Locate the cell with the specified text and output its (x, y) center coordinate. 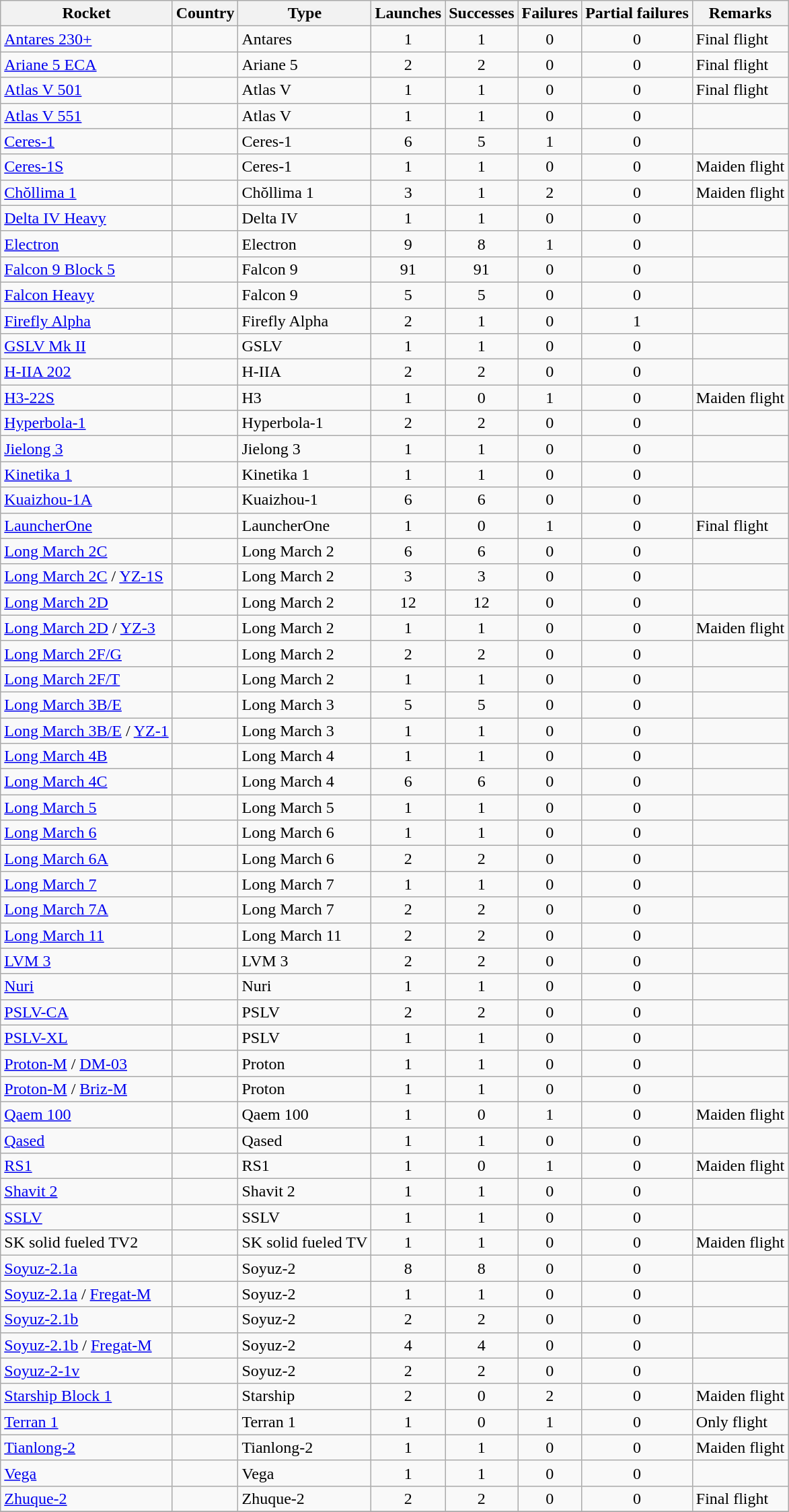
Long March 6A (86, 859)
Starship (305, 1396)
Antares 230+ (86, 39)
Falcon 9 Block 5 (86, 269)
Long March 2F/G (86, 653)
Type (305, 13)
Proton-M / DM-03 (86, 1063)
Falcon Heavy (86, 295)
Delta IV Heavy (86, 218)
Soyuz-2-1v (86, 1371)
Delta IV (305, 218)
Partial failures (638, 13)
Atlas V 551 (86, 116)
Soyuz-2.1a / Fregat-M (86, 1294)
PSLV-CA (86, 1012)
Long March 3B/E / YZ-1 (86, 730)
Successes (482, 13)
Remarks (740, 13)
Long March 7A (86, 910)
Kuaizhou-1 (305, 500)
Long March 3B/E (86, 705)
9 (408, 244)
Starship Block 1 (86, 1396)
Ariane 5 (305, 65)
Long March 4B (86, 756)
Kuaizhou-1A (86, 500)
GSLV (305, 347)
H-IIA (305, 372)
Long March 4C (86, 782)
SK solid fueled TV2 (86, 1243)
Ceres-1S (86, 167)
Soyuz-2.1b (86, 1320)
Rocket (86, 13)
H-IIA 202 (86, 372)
Long March 2D (86, 602)
Antares (305, 39)
Country (205, 13)
Proton-M / Briz-M (86, 1089)
H3-22S (86, 398)
Soyuz-2.1b / Fregat-M (86, 1345)
SK solid fueled TV (305, 1243)
Long March 2F/T (86, 679)
Failures (550, 13)
Ariane 5 ECA (86, 65)
GSLV Mk II (86, 347)
Soyuz-2.1a (86, 1268)
PSLV-XL (86, 1038)
Long March 2C (86, 551)
Launches (408, 13)
Long March 2D / YZ-3 (86, 628)
Atlas V 501 (86, 90)
Long March 2C / YZ-1S (86, 577)
Only flight (740, 1422)
H3 (305, 398)
